Extract the (X, Y) coordinate from the center of the cell holding the provided text.  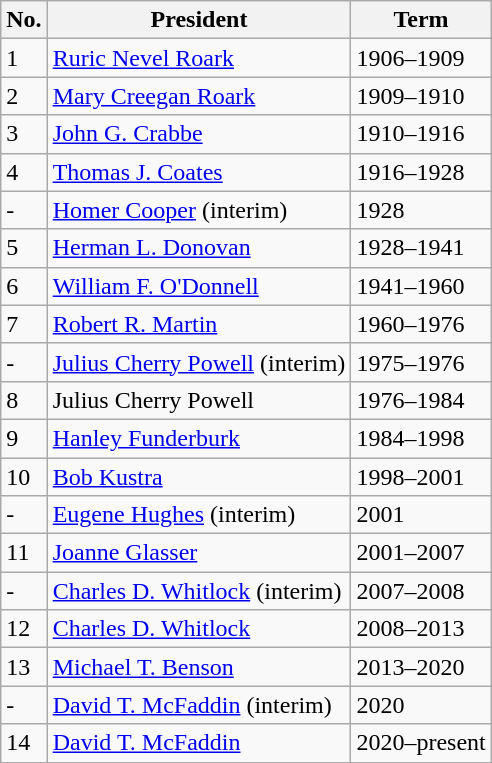
1976–1984 (421, 400)
Thomas J. Coates (199, 172)
William F. O'Donnell (199, 286)
Eugene Hughes (interim) (199, 515)
Hanley Funderburk (199, 438)
1916–1928 (421, 172)
Mary Creegan Roark (199, 96)
Charles D. Whitlock (interim) (199, 591)
6 (24, 286)
1928 (421, 210)
Robert R. Martin (199, 324)
10 (24, 477)
2001–2007 (421, 553)
Bob Kustra (199, 477)
2013–2020 (421, 667)
12 (24, 629)
Michael T. Benson (199, 667)
1998–2001 (421, 477)
7 (24, 324)
1906–1909 (421, 58)
8 (24, 400)
2020 (421, 705)
1975–1976 (421, 362)
2 (24, 96)
2007–2008 (421, 591)
Julius Cherry Powell (interim) (199, 362)
David T. McFaddin (interim) (199, 705)
1910–1916 (421, 134)
5 (24, 248)
1960–1976 (421, 324)
13 (24, 667)
11 (24, 553)
2020–present (421, 743)
Herman L. Donovan (199, 248)
1 (24, 58)
Homer Cooper (interim) (199, 210)
9 (24, 438)
President (199, 20)
No. (24, 20)
Charles D. Whitlock (199, 629)
1984–1998 (421, 438)
Julius Cherry Powell (199, 400)
1941–1960 (421, 286)
1909–1910 (421, 96)
Ruric Nevel Roark (199, 58)
14 (24, 743)
Term (421, 20)
1928–1941 (421, 248)
John G. Crabbe (199, 134)
3 (24, 134)
2008–2013 (421, 629)
4 (24, 172)
Joanne Glasser (199, 553)
2001 (421, 515)
David T. McFaddin (199, 743)
